Pinpoint the cell where the given text exists, returning its [X, Y] midpoint coordinate. 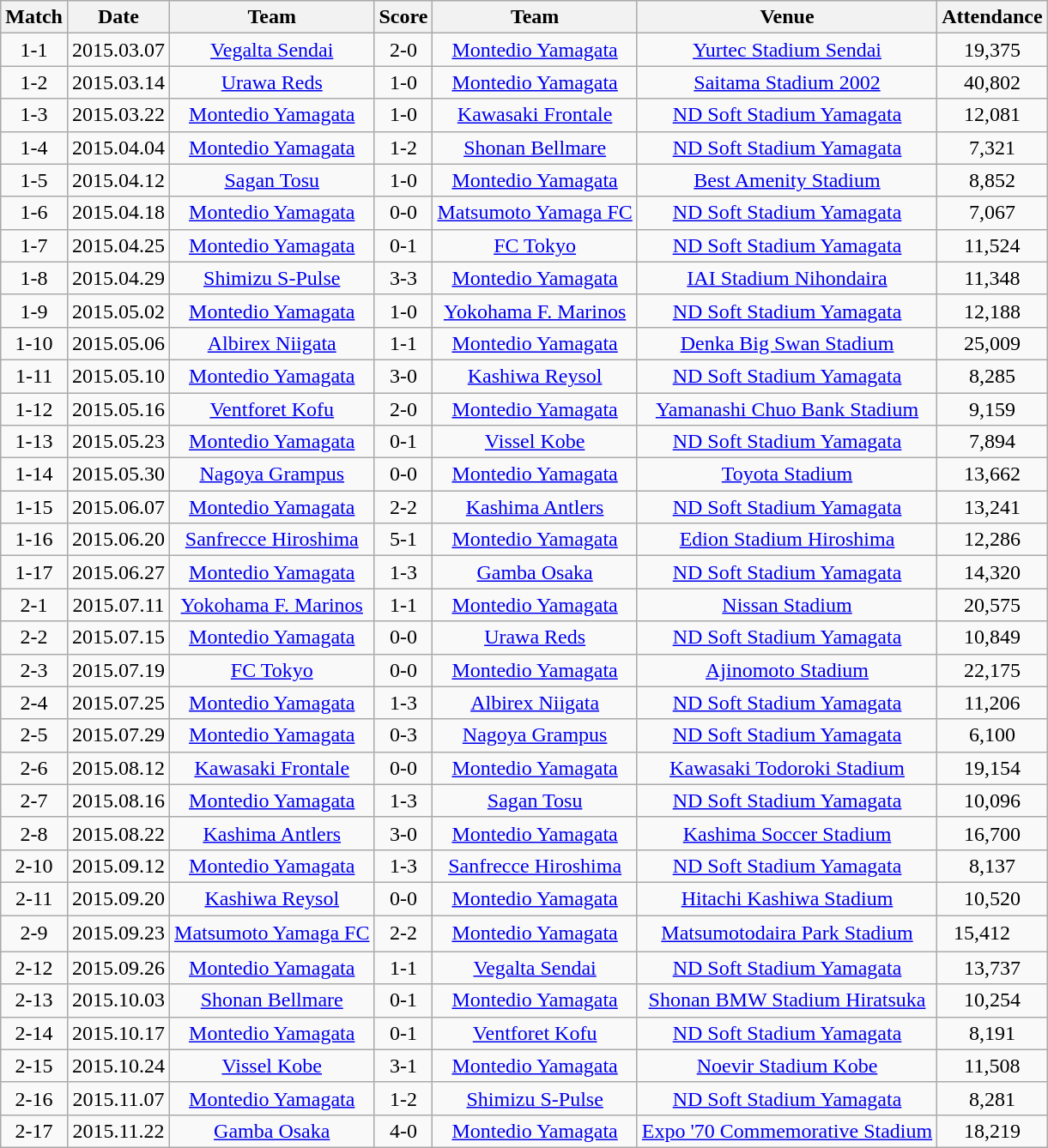
12,286 [992, 540]
2015.05.30 [118, 474]
8,285 [992, 376]
2015.05.16 [118, 409]
Match [34, 17]
Saitama Stadium 2002 [786, 82]
1-5 [34, 180]
18,219 [992, 1131]
19,154 [992, 768]
2015.04.04 [118, 148]
2015.05.23 [118, 442]
2-14 [34, 1033]
2015.09.20 [118, 898]
2015.04.25 [118, 245]
2015.05.10 [118, 376]
1-14 [34, 474]
13,241 [992, 507]
2-3 [34, 670]
7,321 [992, 148]
2015.10.24 [118, 1066]
2015.10.03 [118, 1000]
1-9 [34, 311]
2015.11.07 [118, 1098]
2015.09.26 [118, 968]
2-8 [34, 833]
11,348 [992, 278]
Ajinomoto Stadium [786, 670]
9,159 [992, 409]
1-11 [34, 376]
IAI Stadium Nihondaira [786, 278]
2015.09.23 [118, 934]
2015.03.14 [118, 82]
1-15 [34, 507]
Shonan BMW Stadium Hiratsuka [786, 1000]
11,524 [992, 245]
10,849 [992, 637]
Edion Stadium Hiroshima [786, 540]
2-5 [34, 735]
2015.06.07 [118, 507]
2015.05.02 [118, 311]
Noevir Stadium Kobe [786, 1066]
2015.09.12 [118, 866]
Yurtec Stadium Sendai [786, 50]
10,254 [992, 1000]
2015.07.29 [118, 735]
Best Amenity Stadium [786, 180]
19,375 [992, 50]
2015.08.12 [118, 768]
2-17 [34, 1131]
1-4 [34, 148]
13,737 [992, 968]
Hitachi Kashiwa Stadium [786, 898]
2-6 [34, 768]
2-16 [34, 1098]
1-12 [34, 409]
Venue [786, 17]
2015.03.22 [118, 115]
Toyota Stadium [786, 474]
1-6 [34, 213]
12,188 [992, 311]
Score [403, 17]
11,206 [992, 703]
8,852 [992, 180]
1-7 [34, 245]
10,096 [992, 801]
2-1 [34, 605]
1-16 [34, 540]
2015.04.18 [118, 213]
2015.08.16 [118, 801]
1-10 [34, 343]
Nissan Stadium [786, 605]
2015.07.25 [118, 703]
2-9 [34, 934]
Yamanashi Chuo Bank Stadium [786, 409]
5-1 [403, 540]
3-3 [403, 278]
Kashima Soccer Stadium [786, 833]
8,191 [992, 1033]
14,320 [992, 572]
12,081 [992, 115]
11,508 [992, 1066]
Attendance [992, 17]
2-12 [34, 968]
2015.04.29 [118, 278]
2015.07.15 [118, 637]
2015.05.06 [118, 343]
2015.11.22 [118, 1131]
10,520 [992, 898]
1-13 [34, 442]
2015.10.17 [118, 1033]
20,575 [992, 605]
1-17 [34, 572]
2-13 [34, 1000]
2-7 [34, 801]
15,412 [992, 934]
2015.06.27 [118, 572]
2015.06.20 [118, 540]
40,802 [992, 82]
3-1 [403, 1066]
0-3 [403, 735]
2-15 [34, 1066]
Date [118, 17]
6,100 [992, 735]
16,700 [992, 833]
2-10 [34, 866]
2015.07.19 [118, 670]
Denka Big Swan Stadium [786, 343]
4-0 [403, 1131]
13,662 [992, 474]
2015.03.07 [118, 50]
2015.08.22 [118, 833]
2-11 [34, 898]
7,067 [992, 213]
7,894 [992, 442]
8,137 [992, 866]
25,009 [992, 343]
1-8 [34, 278]
8,281 [992, 1098]
Matsumotodaira Park Stadium [786, 934]
Kawasaki Todoroki Stadium [786, 768]
Expo '70 Commemorative Stadium [786, 1131]
2015.04.12 [118, 180]
22,175 [992, 670]
2-4 [34, 703]
2015.07.11 [118, 605]
